Locate the cell with the specified text and output its (X, Y) center coordinate. 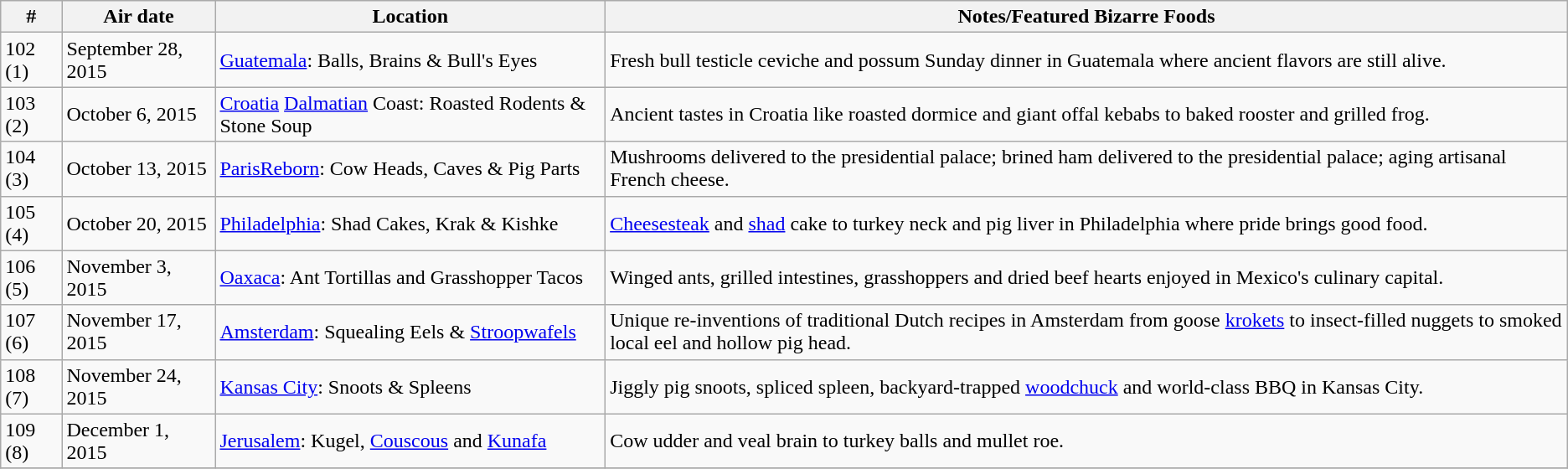
Kansas City: Snoots & Spleens (410, 387)
Notes/Featured Bizarre Foods (1087, 17)
107 (6) (32, 332)
103 (2) (32, 114)
November 3, 2015 (139, 278)
106 (5) (32, 278)
Croatia Dalmatian Coast: Roasted Rodents & Stone Soup (410, 114)
Location (410, 17)
Ancient tastes in Croatia like roasted dormice and giant offal kebabs to baked rooster and grilled frog. (1087, 114)
September 28, 2015 (139, 60)
Fresh bull testicle ceviche and possum Sunday dinner in Guatemala where ancient flavors are still alive. (1087, 60)
# (32, 17)
Jerusalem: Kugel, Couscous and Kunafa (410, 441)
Oaxaca: Ant Tortillas and Grasshopper Tacos (410, 278)
108 (7) (32, 387)
Winged ants, grilled intestines, grasshoppers and dried beef hearts enjoyed in Mexico's culinary capital. (1087, 278)
ParisReborn: Cow Heads, Caves & Pig Parts (410, 169)
Philadelphia: Shad Cakes, Krak & Kishke (410, 223)
Amsterdam: Squealing Eels & Stroopwafels (410, 332)
October 13, 2015 (139, 169)
Air date (139, 17)
November 17, 2015 (139, 332)
104 (3) (32, 169)
October 6, 2015 (139, 114)
Unique re-inventions of traditional Dutch recipes in Amsterdam from goose krokets to insect-filled nuggets to smoked local eel and hollow pig head. (1087, 332)
109 (8) (32, 441)
Cheesesteak and shad cake to turkey neck and pig liver in Philadelphia where pride brings good food. (1087, 223)
November 24, 2015 (139, 387)
October 20, 2015 (139, 223)
102 (1) (32, 60)
Guatemala: Balls, Brains & Bull's Eyes (410, 60)
December 1, 2015 (139, 441)
Jiggly pig snoots, spliced spleen, backyard-trapped woodchuck and world-class BBQ in Kansas City. (1087, 387)
Cow udder and veal brain to turkey balls and mullet roe. (1087, 441)
105 (4) (32, 223)
Mushrooms delivered to the presidential palace; brined ham delivered to the presidential palace; aging artisanal French cheese. (1087, 169)
